Return the [x, y] coordinate for the center point of the cell that contains the specified text.  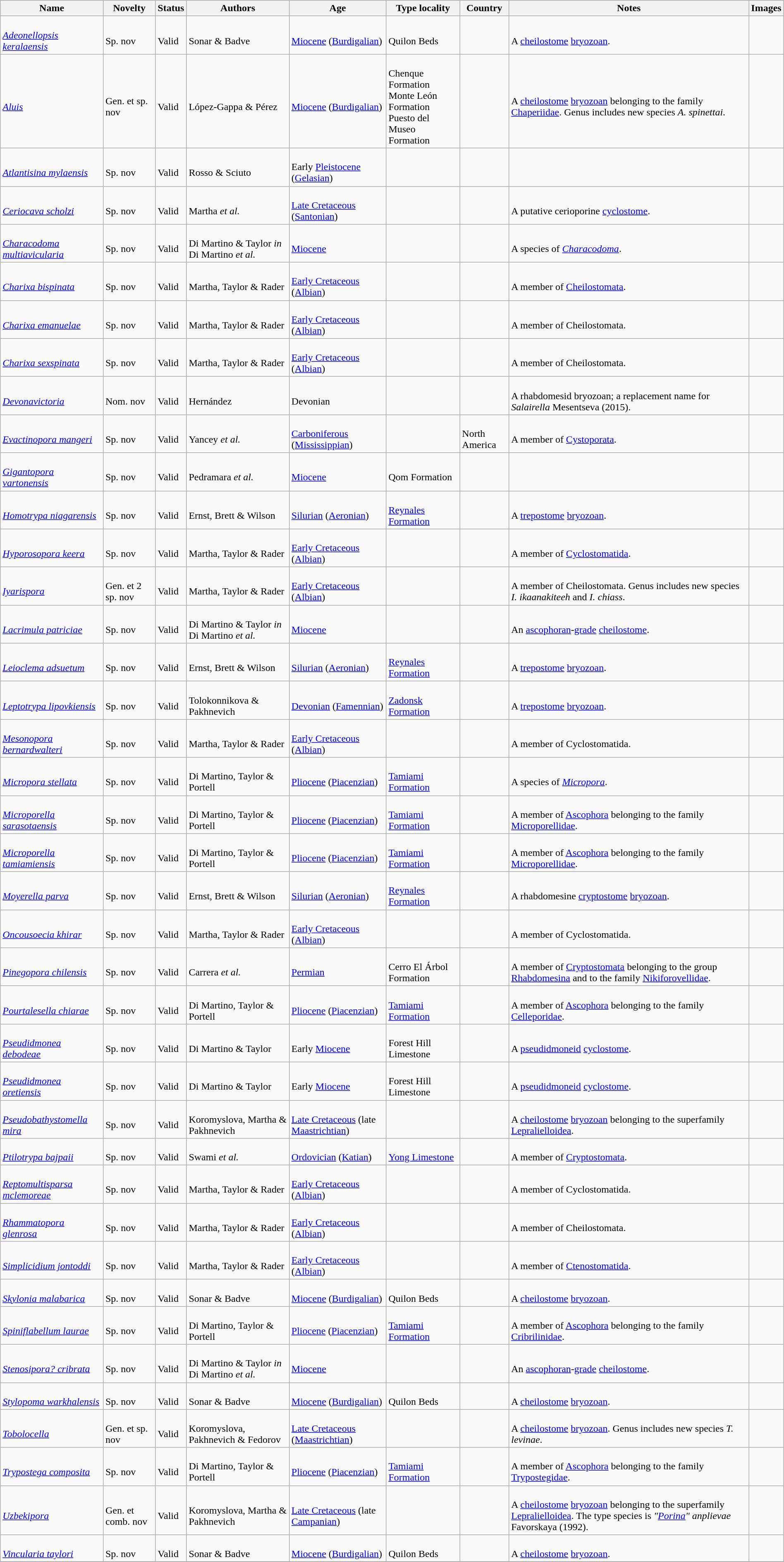
A rhabdomesid bryozoan; a replacement name for Salairella Mesentseva (2015). [629, 395]
Late Cretaceous (Santonian) [337, 205]
López-Gappa & Pérez [238, 101]
Novelty [129, 8]
A cheilostome bryozoan. Genus includes new species T. levinae. [629, 1428]
Oncousoecia khirar [52, 929]
Simplicidium jontoddi [52, 1260]
Devonian (Famennian) [337, 700]
A cheilostome bryozoan belonging to the superfamily Lepralielloidea. The type species is "Porina" anplievae Favorskaya (1992). [629, 1510]
Rhammatopora glenrosa [52, 1222]
Carboniferous (Mississippian) [337, 434]
Leioclema adsuetum [52, 662]
Country [485, 8]
Charixa bispinata [52, 281]
Name [52, 8]
Trypostega composita [52, 1466]
A member of Ascophora belonging to the family Cribrilinidae. [629, 1325]
A member of Cheilostomata. Genus includes new species I. ikaanakiteeh and I. chiass. [629, 586]
Adeonellopsis keralaensis [52, 35]
Pourtalesella chiarae [52, 1005]
Aluis [52, 101]
Qom Formation [423, 472]
Homotrypa niagarensis [52, 510]
Characodoma multiavicularia [52, 243]
Yancey et al. [238, 434]
Early Pleistocene (Gelasian) [337, 167]
Hyporosopora keera [52, 548]
Ptilotrypa bajpaii [52, 1152]
Age [337, 8]
Vincularia taylori [52, 1548]
Status [171, 8]
Pedramara et al. [238, 472]
A member of Cystoporata. [629, 434]
Stenosipora? cribrata [52, 1363]
Hernández [238, 395]
Tobolocella [52, 1428]
Devonavictoria [52, 395]
A member of Ctenostomatida. [629, 1260]
Pinegopora chilensis [52, 967]
Ordovician (Katian) [337, 1152]
Charixa emanuelae [52, 319]
A rhabdomesine cryptostome bryozoan. [629, 891]
Evactinopora mangeri [52, 434]
Late Cretaceous (Maastrichtian) [337, 1428]
Charixa sexspinata [52, 357]
Microporella sarasotaensis [52, 815]
A cheilostome bryozoan belonging to the superfamily Lepralielloidea. [629, 1119]
Atlantisina mylaensis [52, 167]
Gen. et 2 sp. nov [129, 586]
Gen. et comb. nov [129, 1510]
A member of Ascophora belonging to the family Celleporidae. [629, 1005]
Ceriocava scholzi [52, 205]
Gigantopora vartonensis [52, 472]
Devonian [337, 395]
Leptotrypa lipovkiensis [52, 700]
Skylonia malabarica [52, 1293]
Late Cretaceous (late Maastrichtian) [337, 1119]
Late Cretaceous (late Campanian) [337, 1510]
A member of Ascophora belonging to the family Trypostegidae. [629, 1466]
Pseudidmonea oretiensis [52, 1081]
Micropora stellata [52, 776]
Spiniflabellum laurae [52, 1325]
Martha et al. [238, 205]
A member of Cryptostomata. [629, 1152]
Moyerella parva [52, 891]
North America [485, 434]
Tolokonnikova & Pakhnevich [238, 700]
Pseudidmonea debodeae [52, 1043]
Chenque Formation Monte León Formation Puesto del Museo Formation [423, 101]
A species of Characodoma. [629, 243]
Authors [238, 8]
Carrera et al. [238, 967]
Pseudobathystomella mira [52, 1119]
Zadonsk Formation [423, 700]
Koromyslova, Pakhnevich & Fedorov [238, 1428]
A putative cerioporine cyclostome. [629, 205]
Mesonopora bernardwalteri [52, 738]
A cheilostome bryozoan belonging to the family Chaperiidae. Genus includes new species A. spinettai. [629, 101]
Notes [629, 8]
Reptomultisparsa mclemoreae [52, 1184]
Stylopoma warkhalensis [52, 1396]
Rosso & Sciuto [238, 167]
Permian [337, 967]
A species of Micropora. [629, 776]
Uzbekipora [52, 1510]
Cerro El Árbol Formation [423, 967]
Lacrimula patriciae [52, 624]
Type locality [423, 8]
A member of Cryptostomata belonging to the group Rhabdomesina and to the family Nikiforovellidae. [629, 967]
Microporella tamiamiensis [52, 853]
Iyarispora [52, 586]
Swami et al. [238, 1152]
Images [767, 8]
Nom. nov [129, 395]
Yong Limestone [423, 1152]
